For the text-containing cell, return its midpoint in [X, Y] coordinate format. 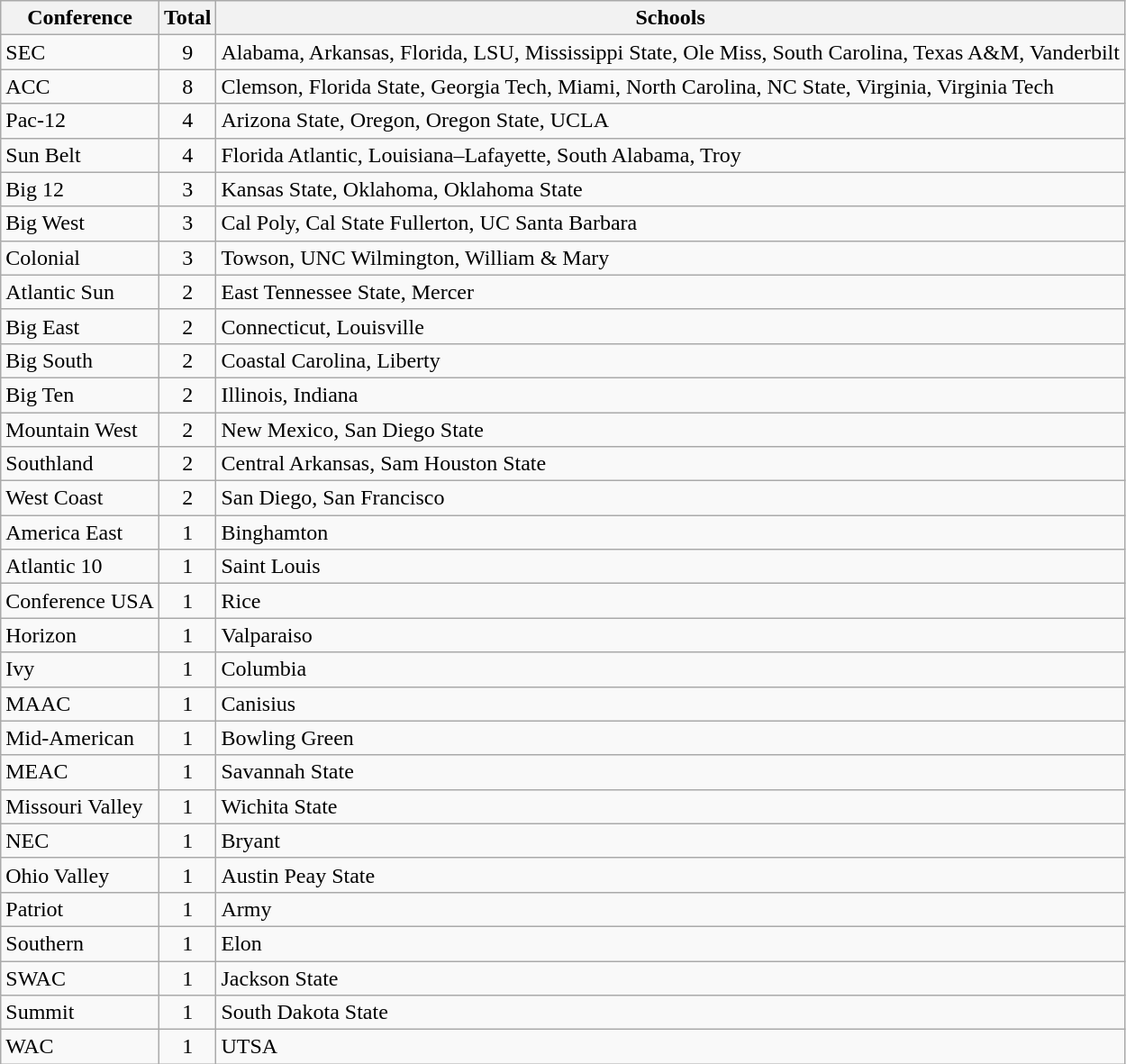
South Dakota State [670, 1013]
Horizon [80, 635]
Army [670, 909]
Florida Atlantic, Louisiana–Lafayette, South Alabama, Troy [670, 155]
8 [187, 86]
ACC [80, 86]
Coastal Carolina, Liberty [670, 360]
West Coast [80, 498]
Big Ten [80, 395]
Austin Peay State [670, 875]
Kansas State, Oklahoma, Oklahoma State [670, 189]
Bryant [670, 841]
Towson, UNC Wilmington, William & Mary [670, 258]
Valparaiso [670, 635]
Southern [80, 943]
Wichita State [670, 806]
UTSA [670, 1047]
Missouri Valley [80, 806]
Connecticut, Louisville [670, 326]
Alabama, Arkansas, Florida, LSU, Mississippi State, Ole Miss, South Carolina, Texas A&M, Vanderbilt [670, 52]
Patriot [80, 909]
Central Arkansas, Sam Houston State [670, 464]
Sun Belt [80, 155]
Mountain West [80, 430]
Jackson State [670, 978]
Cal Poly, Cal State Fullerton, UC Santa Barbara [670, 223]
SWAC [80, 978]
Bowling Green [670, 738]
Big South [80, 360]
Mid-American [80, 738]
Saint Louis [670, 567]
Binghamton [670, 532]
Atlantic Sun [80, 292]
9 [187, 52]
Clemson, Florida State, Georgia Tech, Miami, North Carolina, NC State, Virginia, Virginia Tech [670, 86]
MAAC [80, 704]
New Mexico, San Diego State [670, 430]
East Tennessee State, Mercer [670, 292]
Rice [670, 601]
Schools [670, 18]
Columbia [670, 669]
Canisius [670, 704]
Big East [80, 326]
Atlantic 10 [80, 567]
Big 12 [80, 189]
Ivy [80, 669]
Conference USA [80, 601]
Elon [670, 943]
America East [80, 532]
WAC [80, 1047]
Pac-12 [80, 121]
Ohio Valley [80, 875]
SEC [80, 52]
Conference [80, 18]
Colonial [80, 258]
Total [187, 18]
MEAC [80, 772]
Southland [80, 464]
Big West [80, 223]
NEC [80, 841]
Arizona State, Oregon, Oregon State, UCLA [670, 121]
Illinois, Indiana [670, 395]
Savannah State [670, 772]
San Diego, San Francisco [670, 498]
Summit [80, 1013]
